Capture the cell that displays the provided text and extract its [X, Y] central coordinate. 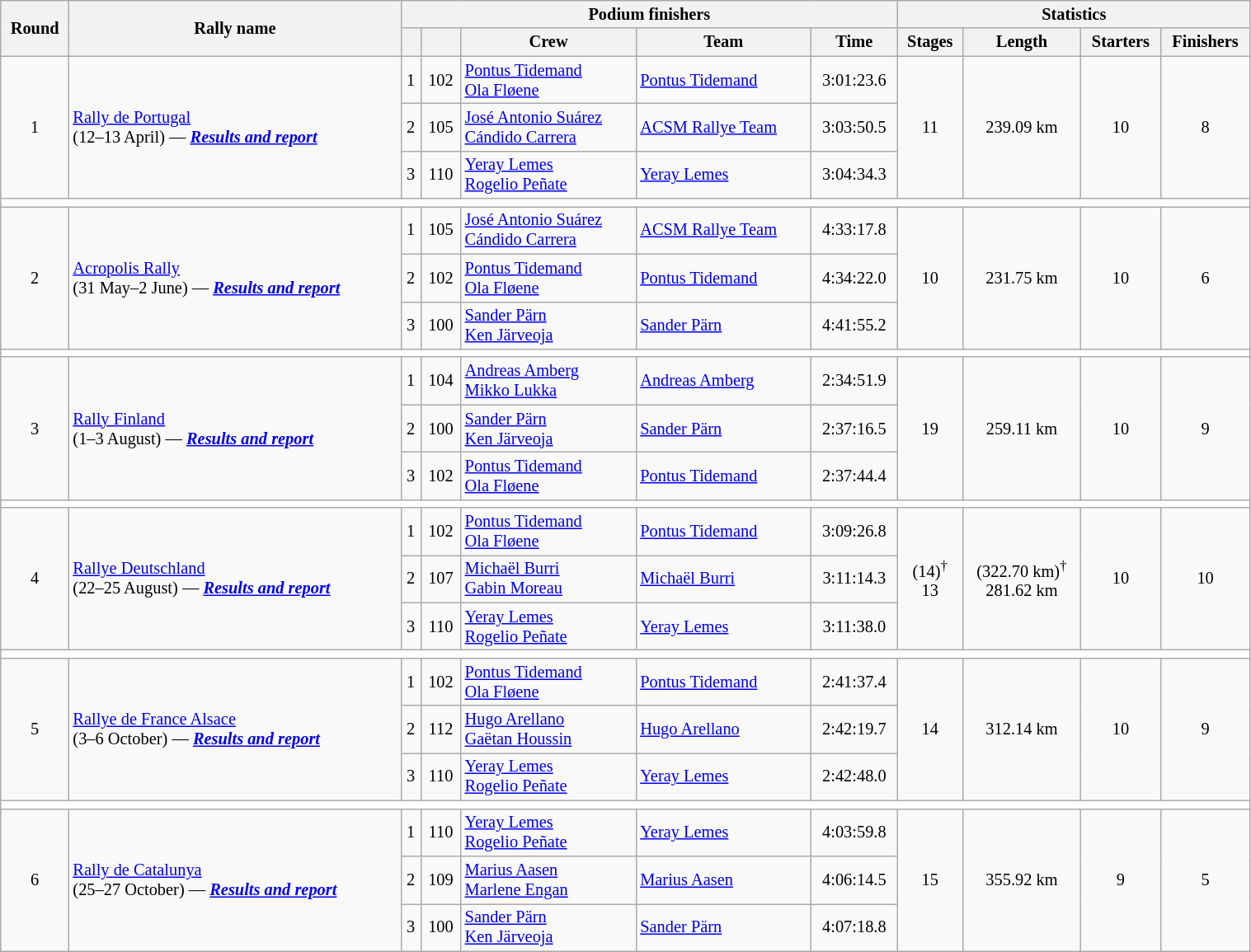
Acropolis Rally(31 May–2 June) — Results and report [236, 277]
14 [930, 729]
4:07:18.8 [854, 927]
Michaël Burri Gabin Moreau [549, 579]
Stages [930, 42]
Marius Aasen Marlene Engan [549, 879]
355.92 km [1022, 880]
4:41:55.2 [854, 326]
Hugo Arellano [723, 729]
Round [35, 28]
104 [440, 381]
Podium finishers [649, 14]
3:09:26.8 [854, 532]
Michaël Burri [723, 579]
Rallye de France Alsace(3–6 October) — Results and report [236, 729]
109 [440, 879]
3:11:38.0 [854, 626]
4 [35, 579]
2:42:48.0 [854, 776]
2:41:37.4 [854, 682]
4:03:59.8 [854, 832]
4:33:17.8 [854, 230]
Hugo Arellano Gaëtan Houssin [549, 729]
Rally name [236, 28]
19 [930, 429]
Starters [1121, 42]
(14)†13 [930, 579]
(322.70 km)†281.62 km [1022, 579]
4:34:22.0 [854, 278]
312.14 km [1022, 729]
Crew [549, 42]
2:37:16.5 [854, 429]
Rally de Portugal(12–13 April) — Results and report [236, 127]
Statistics [1074, 14]
Team [723, 42]
3:04:34.3 [854, 175]
Rally de Catalunya(25–27 October) — Results and report [236, 880]
Marius Aasen [723, 879]
Rally Finland(1–3 August) — Results and report [236, 429]
Time [854, 42]
Rallye Deutschland(22–25 August) — Results and report [236, 579]
2:34:51.9 [854, 381]
231.75 km [1022, 277]
2:42:19.7 [854, 729]
4:06:14.5 [854, 879]
11 [930, 127]
8 [1206, 127]
2:37:44.4 [854, 476]
259.11 km [1022, 429]
3:01:23.6 [854, 80]
Finishers [1206, 42]
239.09 km [1022, 127]
Andreas Amberg Mikko Lukka [549, 381]
112 [440, 729]
3:03:50.5 [854, 127]
Length [1022, 42]
Andreas Amberg [723, 381]
15 [930, 880]
3:11:14.3 [854, 579]
107 [440, 579]
